Extract the (X, Y) coordinate from the center of the cell holding the provided text.  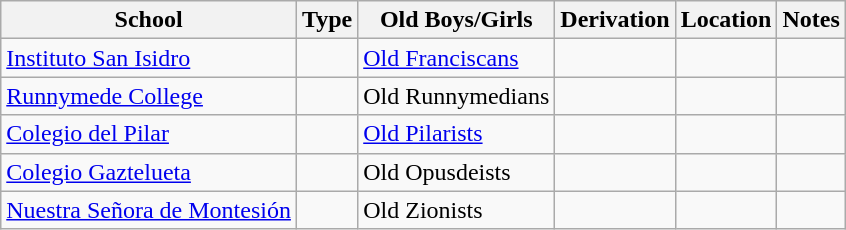
Old Pilarists (456, 134)
Old Franciscans (456, 58)
Notes (811, 20)
Location (726, 20)
Old Boys/Girls (456, 20)
Old Zionists (456, 210)
Runnymede College (149, 96)
Old Runnymedians (456, 96)
Colegio Gaztelueta (149, 172)
Colegio del Pilar (149, 134)
Nuestra Señora de Montesión (149, 210)
School (149, 20)
Old Opusdeists (456, 172)
Instituto San Isidro (149, 58)
Type (326, 20)
Derivation (615, 20)
